Scan for the cell matching the given text and deliver its (x, y) coordinate at center. 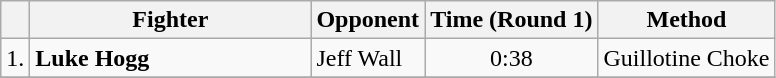
Guillotine Choke (686, 58)
Method (686, 20)
Luke Hogg (170, 58)
Jeff Wall (368, 58)
Opponent (368, 20)
Fighter (170, 20)
1. (16, 58)
Time (Round 1) (512, 20)
0:38 (512, 58)
